Scan for the cell matching the given text and deliver its [x, y] coordinate at center. 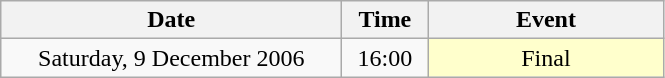
Time [385, 20]
Final [546, 58]
Saturday, 9 December 2006 [172, 58]
Date [172, 20]
16:00 [385, 58]
Event [546, 20]
